Scan for the cell matching the given text and deliver its [x, y] coordinate at center. 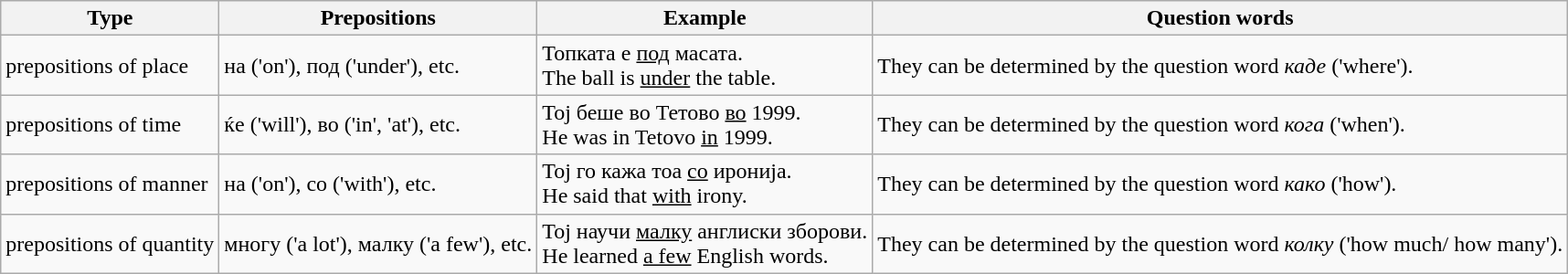
на ('on'), со ('with'), etc. [378, 184]
They can be determined by the question word како ('how'). [1221, 184]
Топката е под масата. The ball is under the table. [705, 66]
prepositions of time [110, 124]
многу ('a lot'), малку ('a few'), etc. [378, 243]
на ('on'), под ('under'), etc. [378, 66]
Тој беше во Тетово во 1999. He was in Tetovo in 1999. [705, 124]
They can be determined by the question word колку ('how much/ how many'). [1221, 243]
They can be determined by the question word кога ('when'). [1221, 124]
They can be determined by the question word каде ('where'). [1221, 66]
prepositions of place [110, 66]
prepositions of quantity [110, 243]
Prepositions [378, 18]
Type [110, 18]
Тој научи малку англиски зборови.He learned a few English words. [705, 243]
ќе ('will'), во ('in', 'at'), etc. [378, 124]
Тој го кажа тоа со иронија. He said that with irony. [705, 184]
prepositions of manner [110, 184]
Example [705, 18]
Question words [1221, 18]
